For the text-containing cell, return its midpoint in (x, y) coordinate format. 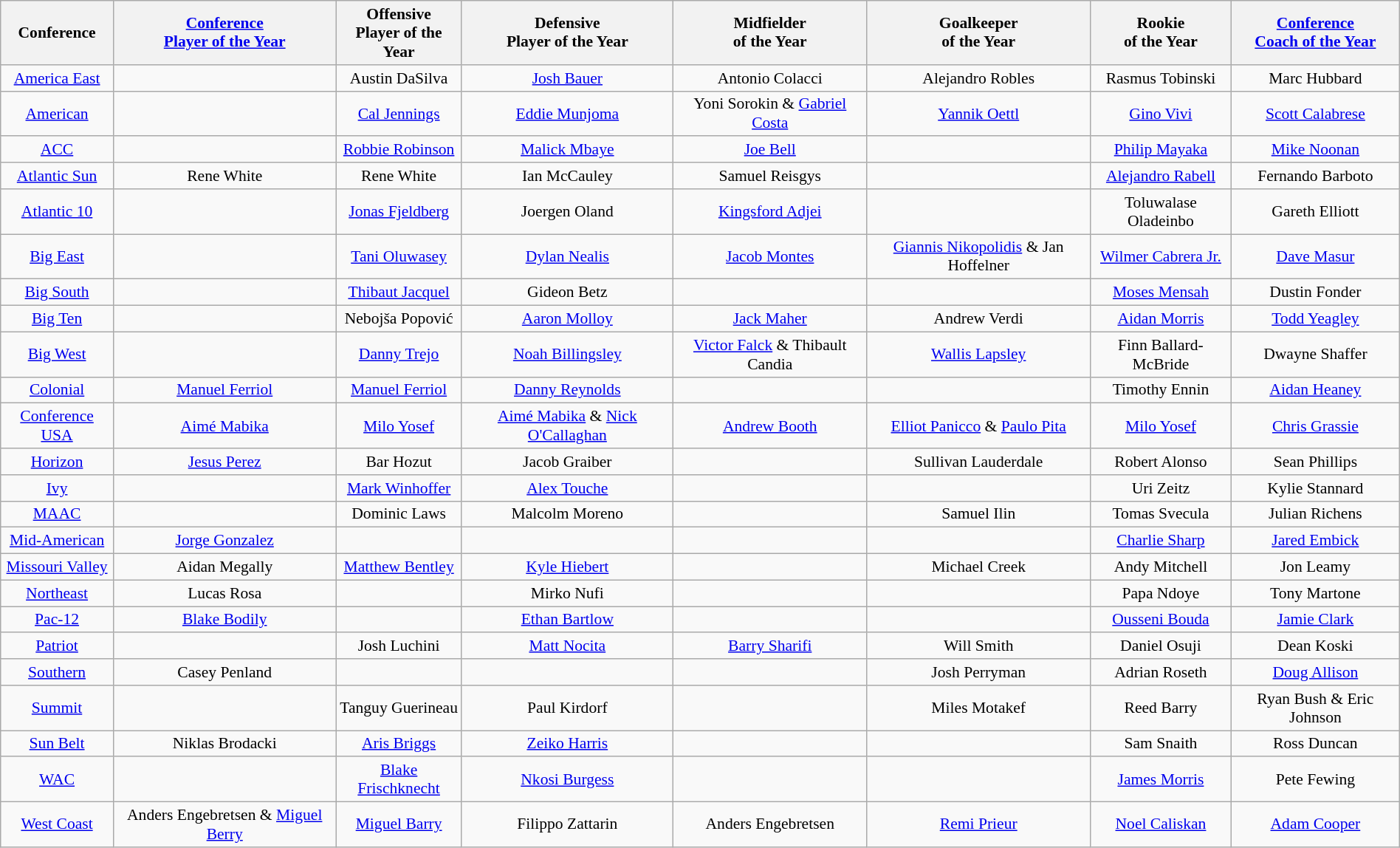
Kyle Hiebert (567, 567)
Robbie Robinson (399, 150)
Jon Leamy (1316, 567)
Jamie Clark (1316, 620)
Yoni Sorokin & Gabriel Costa (769, 114)
Robert Alonso (1161, 462)
Big Ten (58, 319)
Pac-12 (58, 620)
Blake Bodily (224, 620)
Lucas Rosa (224, 593)
Tomas Svecula (1161, 514)
Chris Grassie (1316, 425)
Summit (58, 708)
James Morris (1161, 780)
Julian Richens (1316, 514)
Niklas Brodacki (224, 744)
Atlantic 10 (58, 211)
Todd Yeagley (1316, 319)
Ryan Bush & Eric Johnson (1316, 708)
Wallis Lapsley (978, 355)
Scott Calabrese (1316, 114)
Dean Koski (1316, 646)
Gareth Elliott (1316, 211)
Papa Ndoye (1161, 593)
Charlie Sharp (1161, 541)
Dylan Nealis (567, 257)
Josh Luchini (399, 646)
Jacob Graiber (567, 462)
Sam Snaith (1161, 744)
Marc Hubbard (1316, 78)
Matthew Bentley (399, 567)
Colonial (58, 390)
Moses Mensah (1161, 293)
Eddie Munjoma (567, 114)
Jonas Fjeldberg (399, 211)
Mike Noonan (1316, 150)
Jared Embick (1316, 541)
America East (58, 78)
Miguel Barry (399, 824)
Dave Masur (1316, 257)
Uri Zeitz (1161, 488)
Jesus Perez (224, 462)
Goalkeeperof the Year (978, 33)
OffensivePlayer of the Year (399, 33)
Aidan Morris (1161, 319)
Noah Billingsley (567, 355)
Remi Prieur (978, 824)
Big South (58, 293)
Filippo Zattarin (567, 824)
Blake Frischknecht (399, 780)
Kylie Stannard (1316, 488)
Daniel Osuji (1161, 646)
Jack Maher (769, 319)
Nebojša Popović (399, 319)
Big West (58, 355)
Dustin Fonder (1316, 293)
Danny Reynolds (567, 390)
Conference USA (58, 425)
Joe Bell (769, 150)
Aaron Molloy (567, 319)
Casey Penland (224, 672)
Aidan Heaney (1316, 390)
Barry Sharifi (769, 646)
Ian McCauley (567, 176)
Tony Martone (1316, 593)
Mark Winhoffer (399, 488)
Andrew Booth (769, 425)
Aimé Mabika & Nick O'Callaghan (567, 425)
Andy Mitchell (1161, 567)
Ethan Bartlow (567, 620)
WAC (58, 780)
American (58, 114)
Big East (58, 257)
Alejandro Rabell (1161, 176)
Ousseni Bouda (1161, 620)
Wilmer Cabrera Jr. (1161, 257)
Sullivan Lauderdale (978, 462)
Aidan Megally (224, 567)
Patriot (58, 646)
Anders Engebretsen & Miguel Berry (224, 824)
Reed Barry (1161, 708)
Samuel Ilin (978, 514)
Aimé Mabika (224, 425)
Paul Kirdorf (567, 708)
Tanguy Guerineau (399, 708)
Joergen Oland (567, 211)
Yannik Oettl (978, 114)
Rasmus Tobinski (1161, 78)
Samuel Reisgys (769, 176)
Tani Oluwasey (399, 257)
Mirko Nufi (567, 593)
Kingsford Adjei (769, 211)
Southern (58, 672)
DefensivePlayer of the Year (567, 33)
Missouri Valley (58, 567)
Philip Mayaka (1161, 150)
Atlantic Sun (58, 176)
Fernando Barboto (1316, 176)
Victor Falck & Thibault Candia (769, 355)
Anders Engebretsen (769, 824)
Timothy Ennin (1161, 390)
Josh Perryman (978, 672)
Alejandro Robles (978, 78)
Midfielderof the Year (769, 33)
Jorge Gonzalez (224, 541)
Giannis Nikopolidis & Jan Hoffelner (978, 257)
Elliot Panicco & Paulo Pita (978, 425)
Sean Phillips (1316, 462)
Malcolm Moreno (567, 514)
Austin DaSilva (399, 78)
Northeast (58, 593)
Andrew Verdi (978, 319)
Sun Belt (58, 744)
Alex Touche (567, 488)
ConferencePlayer of the Year (224, 33)
Gino Vivi (1161, 114)
Nkosi Burgess (567, 780)
Conference (58, 33)
Malick Mbaye (567, 150)
Jacob Montes (769, 257)
Adam Cooper (1316, 824)
Dwayne Shaffer (1316, 355)
Noel Caliskan (1161, 824)
Michael Creek (978, 567)
Ross Duncan (1316, 744)
Rookieof the Year (1161, 33)
Bar Hozut (399, 462)
Cal Jennings (399, 114)
Mid-American (58, 541)
Will Smith (978, 646)
West Coast (58, 824)
Zeiko Harris (567, 744)
Pete Fewing (1316, 780)
Adrian Roseth (1161, 672)
Antonio Colacci (769, 78)
Josh Bauer (567, 78)
Danny Trejo (399, 355)
Matt Nocita (567, 646)
MAAC (58, 514)
Dominic Laws (399, 514)
Doug Allison (1316, 672)
Aris Briggs (399, 744)
Miles Motakef (978, 708)
Ivy (58, 488)
ConferenceCoach of the Year (1316, 33)
ACC (58, 150)
Horizon (58, 462)
Finn Ballard-McBride (1161, 355)
Toluwalase Oladeinbo (1161, 211)
Thibaut Jacquel (399, 293)
Gideon Betz (567, 293)
